Return the (X, Y) coordinate for the center point of the cell that contains the specified text.  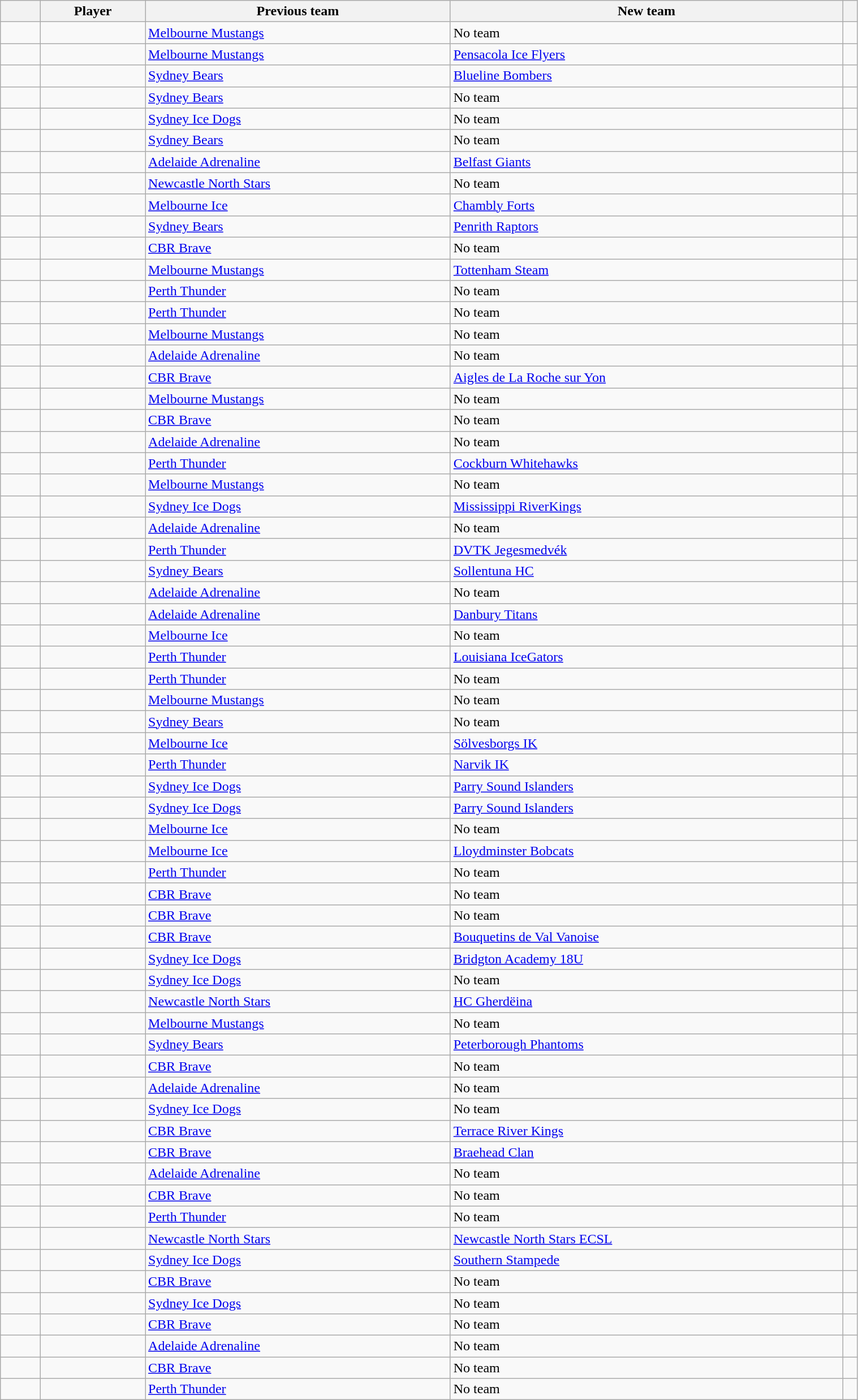
Terrace River Kings (646, 1131)
Louisiana IceGators (646, 657)
Newcastle North Stars ECSL (646, 1238)
Tottenham Steam (646, 270)
Chambly Forts (646, 205)
Mississippi RiverKings (646, 506)
Belfast Giants (646, 162)
Bouquetins de Val Vanoise (646, 937)
Blueline Bombers (646, 76)
Danbury Titans (646, 614)
Penrith Raptors (646, 226)
Player (93, 11)
Southern Stampede (646, 1260)
Bridgton Academy 18U (646, 959)
Sölvesborgs IK (646, 743)
Braehead Clan (646, 1152)
Lloydminster Bobcats (646, 851)
Cockburn Whitehawks (646, 463)
Sollentuna HC (646, 571)
Narvik IK (646, 765)
Previous team (298, 11)
Pensacola Ice Flyers (646, 54)
HC Gherdëina (646, 1002)
Peterborough Phantoms (646, 1045)
New team (646, 11)
Aigles de La Roche sur Yon (646, 377)
DVTK Jegesmedvék (646, 549)
